From the cell containing the given text, extract its center point as [x, y] coordinate. 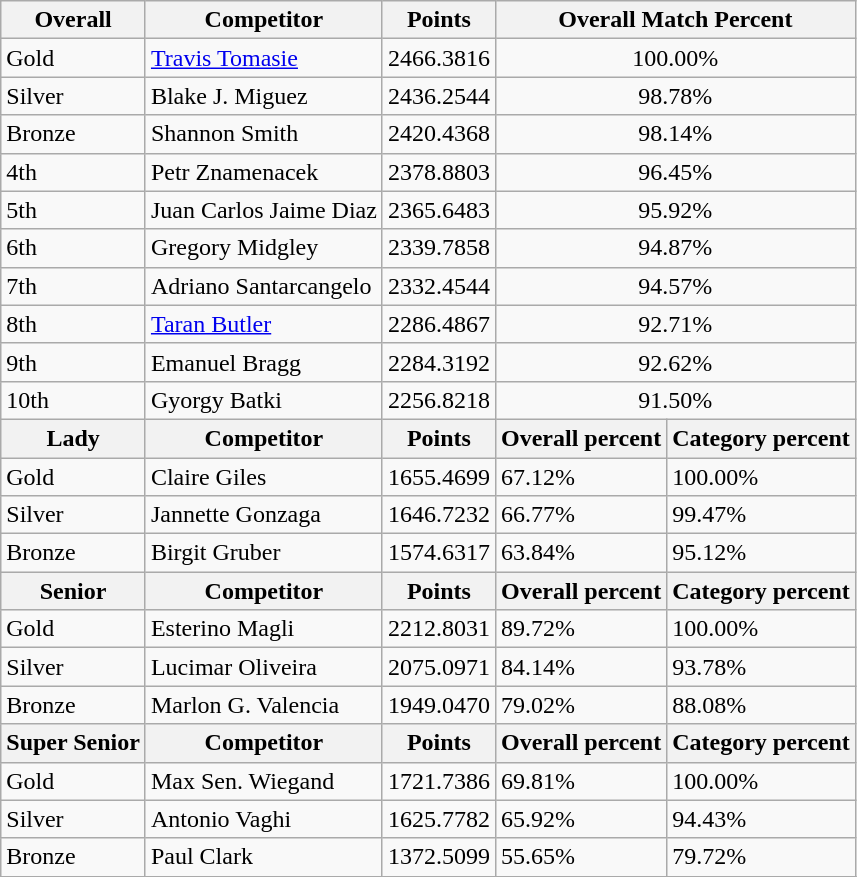
Marlon G. Valencia [264, 705]
94.87% [675, 248]
Birgit Gruber [264, 553]
96.45% [675, 172]
89.72% [580, 629]
Petr Znamenacek [264, 172]
98.14% [675, 134]
2284.3192 [438, 362]
2332.4544 [438, 286]
Juan Carlos Jaime Diaz [264, 210]
2466.3816 [438, 58]
1625.7782 [438, 819]
Lady [74, 438]
94.57% [675, 286]
Shannon Smith [264, 134]
63.84% [580, 553]
Lucimar Oliveira [264, 667]
95.92% [675, 210]
2365.6483 [438, 210]
8th [74, 324]
95.12% [762, 553]
4th [74, 172]
5th [74, 210]
Gregory Midgley [264, 248]
2436.2544 [438, 96]
Paul Clark [264, 857]
1372.5099 [438, 857]
2339.7858 [438, 248]
69.81% [580, 781]
Overall Match Percent [675, 20]
Esterino Magli [264, 629]
Overall [74, 20]
2420.4368 [438, 134]
Travis Tomasie [264, 58]
6th [74, 248]
2286.4867 [438, 324]
79.02% [580, 705]
Gyorgy Batki [264, 400]
Claire Giles [264, 477]
92.71% [675, 324]
2256.8218 [438, 400]
88.08% [762, 705]
84.14% [580, 667]
Max Sen. Wiegand [264, 781]
98.78% [675, 96]
2212.8031 [438, 629]
1655.4699 [438, 477]
Taran Butler [264, 324]
Blake J. Miguez [264, 96]
1721.7386 [438, 781]
99.47% [762, 515]
67.12% [580, 477]
Jannette Gonzaga [264, 515]
93.78% [762, 667]
Emanuel Bragg [264, 362]
2378.8803 [438, 172]
9th [74, 362]
1949.0470 [438, 705]
65.92% [580, 819]
7th [74, 286]
Senior [74, 591]
55.65% [580, 857]
1646.7232 [438, 515]
92.62% [675, 362]
94.43% [762, 819]
Adriano Santarcangelo [264, 286]
91.50% [675, 400]
1574.6317 [438, 553]
10th [74, 400]
79.72% [762, 857]
2075.0971 [438, 667]
Super Senior [74, 743]
66.77% [580, 515]
Antonio Vaghi [264, 819]
